Provide the [X, Y] coordinate of the cell's center where the given text is located.  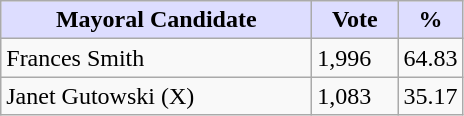
35.17 [430, 96]
64.83 [430, 58]
1,083 [355, 96]
Vote [355, 20]
Mayoral Candidate [156, 20]
Janet Gutowski (X) [156, 96]
% [430, 20]
Frances Smith [156, 58]
1,996 [355, 58]
